Capture the cell that displays the provided text and extract its (x, y) central coordinate. 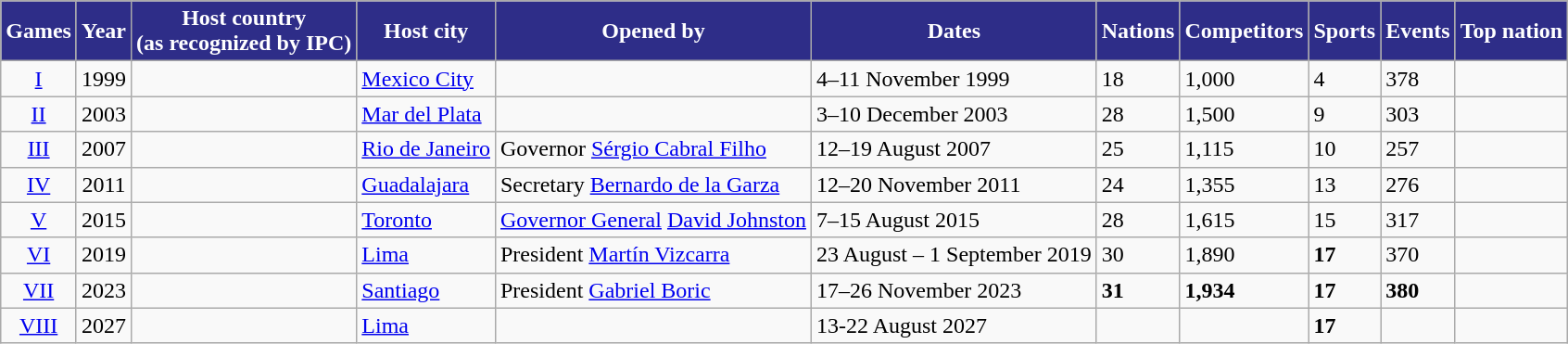
President Martín Vizcarra (652, 255)
1,890 (1244, 255)
Governor General David Johnston (652, 220)
370 (1418, 255)
10 (1345, 149)
Guadalajara (426, 185)
1,934 (1244, 290)
2023 (104, 290)
2015 (104, 220)
13 (1345, 185)
III (39, 149)
2019 (104, 255)
4–11 November 1999 (954, 79)
30 (1138, 255)
276 (1418, 185)
3–10 December 2003 (954, 114)
Top nation (1511, 32)
1,615 (1244, 220)
1,000 (1244, 79)
VIII (39, 325)
Nations (1138, 32)
IV (39, 185)
378 (1418, 79)
Mexico City (426, 79)
Mar del Plata (426, 114)
2003 (104, 114)
Year (104, 32)
1999 (104, 79)
Opened by (652, 32)
Competitors (1244, 32)
VI (39, 255)
12–19 August 2007 (954, 149)
4 (1345, 79)
23 August – 1 September 2019 (954, 255)
9 (1345, 114)
Santiago (426, 290)
2011 (104, 185)
Sports (1345, 32)
I (39, 79)
18 (1138, 79)
17–26 November 2023 (954, 290)
Governor Sérgio Cabral Filho (652, 149)
Rio de Janeiro (426, 149)
Events (1418, 32)
12–20 November 2011 (954, 185)
1,500 (1244, 114)
II (39, 114)
31 (1138, 290)
24 (1138, 185)
317 (1418, 220)
25 (1138, 149)
2027 (104, 325)
1,115 (1244, 149)
1,355 (1244, 185)
15 (1345, 220)
VII (39, 290)
257 (1418, 149)
Games (39, 32)
380 (1418, 290)
Toronto (426, 220)
303 (1418, 114)
2007 (104, 149)
Dates (954, 32)
Host country (as recognized by IPC) (245, 32)
13-22 August 2027 (954, 325)
President Gabriel Boric (652, 290)
7–15 August 2015 (954, 220)
V (39, 220)
Secretary Bernardo de la Garza (652, 185)
Host city (426, 32)
